Detect which cell encompasses the target text, then output its [X, Y] center coordinate. 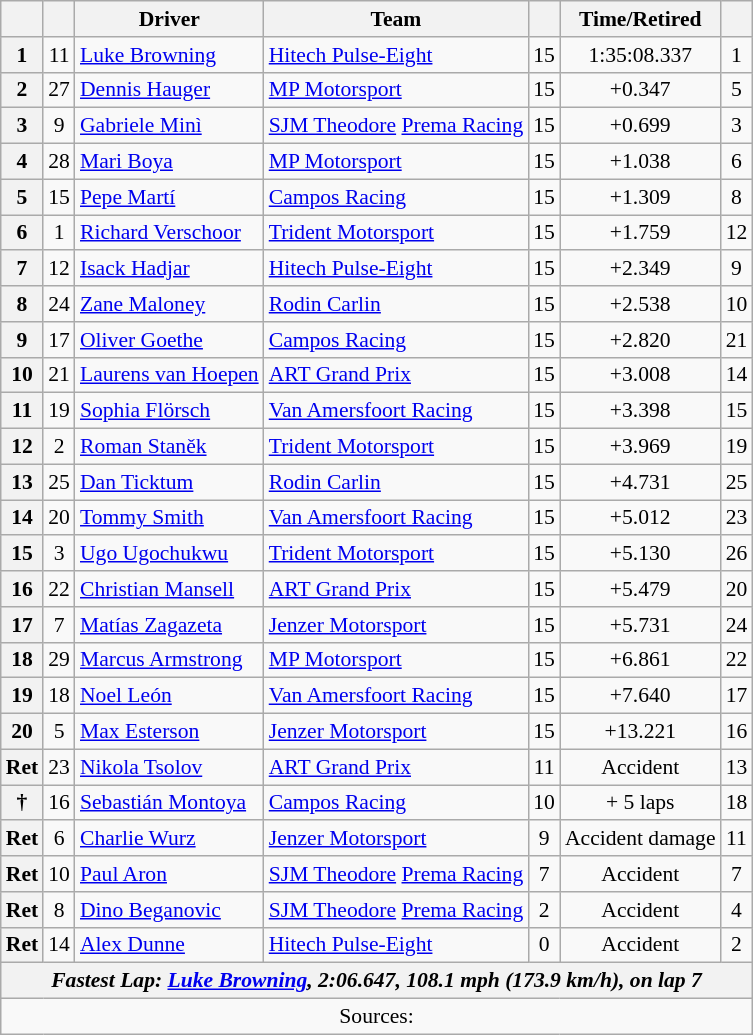
Fastest Lap: Luke Browning, 2:06.647, 108.1 mph (173.9 km/h), on lap 7 [377, 981]
Dino Beganovic [170, 910]
Laurens van Hoepen [170, 375]
† [22, 803]
Max Esterson [170, 732]
Team [396, 19]
Roman Staněk [170, 447]
Luke Browning [170, 55]
+3.398 [640, 411]
+5.731 [640, 625]
Sophia Flörsch [170, 411]
Driver [170, 19]
Christian Mansell [170, 589]
+1.759 [640, 233]
+13.221 [640, 732]
Matías Zagazeta [170, 625]
1:35:08.337 [640, 55]
+2.538 [640, 304]
Noel León [170, 696]
Ugo Ugochukwu [170, 554]
Paul Aron [170, 874]
Richard Verschoor [170, 233]
+2.820 [640, 340]
Isack Hadjar [170, 269]
Time/Retired [640, 19]
+0.699 [640, 126]
+ 5 laps [640, 803]
0 [544, 945]
+5.012 [640, 518]
+5.130 [640, 554]
Zane Maloney [170, 304]
+4.731 [640, 482]
Sebastián Montoya [170, 803]
Oliver Goethe [170, 340]
Marcus Armstrong [170, 660]
Dan Ticktum [170, 482]
26 [737, 554]
29 [59, 660]
+7.640 [640, 696]
Alex Dunne [170, 945]
+1.038 [640, 162]
+0.347 [640, 90]
+1.309 [640, 197]
Mari Boya [170, 162]
+5.479 [640, 589]
Tommy Smith [170, 518]
Dennis Hauger [170, 90]
Sources: [377, 1017]
+2.349 [640, 269]
Charlie Wurz [170, 839]
Accident damage [640, 839]
Pepe Martí [170, 197]
+6.861 [640, 660]
Gabriele Minì [170, 126]
+3.969 [640, 447]
Nikola Tsolov [170, 767]
+3.008 [640, 375]
27 [59, 90]
28 [59, 162]
